Pinpoint the cell where the given text exists, returning its (x, y) midpoint coordinate. 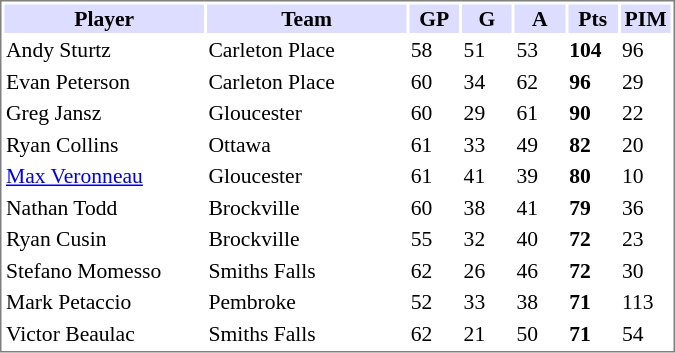
GP (434, 18)
113 (646, 302)
Victor Beaulac (104, 334)
Player (104, 18)
Pts (593, 18)
21 (487, 334)
Greg Jansz (104, 113)
49 (540, 144)
Andy Sturtz (104, 50)
82 (593, 144)
Max Veronneau (104, 176)
10 (646, 176)
53 (540, 50)
52 (434, 302)
PIM (646, 18)
90 (593, 113)
80 (593, 176)
36 (646, 208)
79 (593, 208)
Team (306, 18)
Pembroke (306, 302)
Ryan Cusin (104, 239)
22 (646, 113)
40 (540, 239)
Ryan Collins (104, 144)
104 (593, 50)
50 (540, 334)
34 (487, 82)
46 (540, 270)
A (540, 18)
58 (434, 50)
Evan Peterson (104, 82)
Nathan Todd (104, 208)
20 (646, 144)
Ottawa (306, 144)
G (487, 18)
32 (487, 239)
54 (646, 334)
Stefano Momesso (104, 270)
23 (646, 239)
30 (646, 270)
51 (487, 50)
Mark Petaccio (104, 302)
55 (434, 239)
39 (540, 176)
26 (487, 270)
